For the text-containing cell, return its midpoint in [x, y] coordinate format. 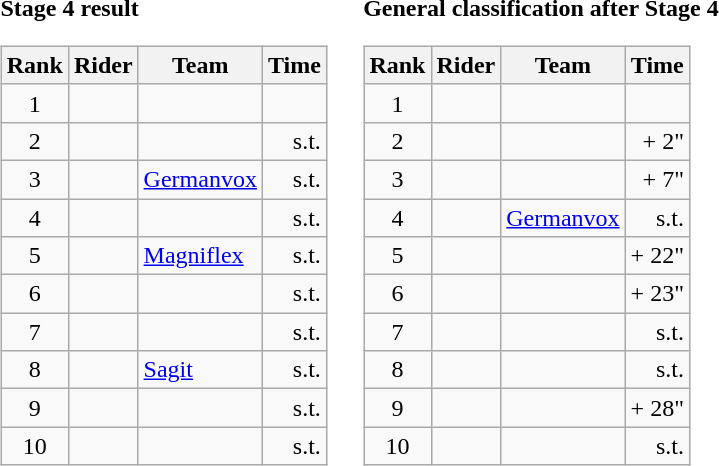
+ 2" [657, 141]
+ 28" [657, 408]
+ 23" [657, 294]
+ 22" [657, 256]
Sagit [200, 370]
Magniflex [200, 256]
+ 7" [657, 179]
